For the text-containing cell, return its midpoint in (x, y) coordinate format. 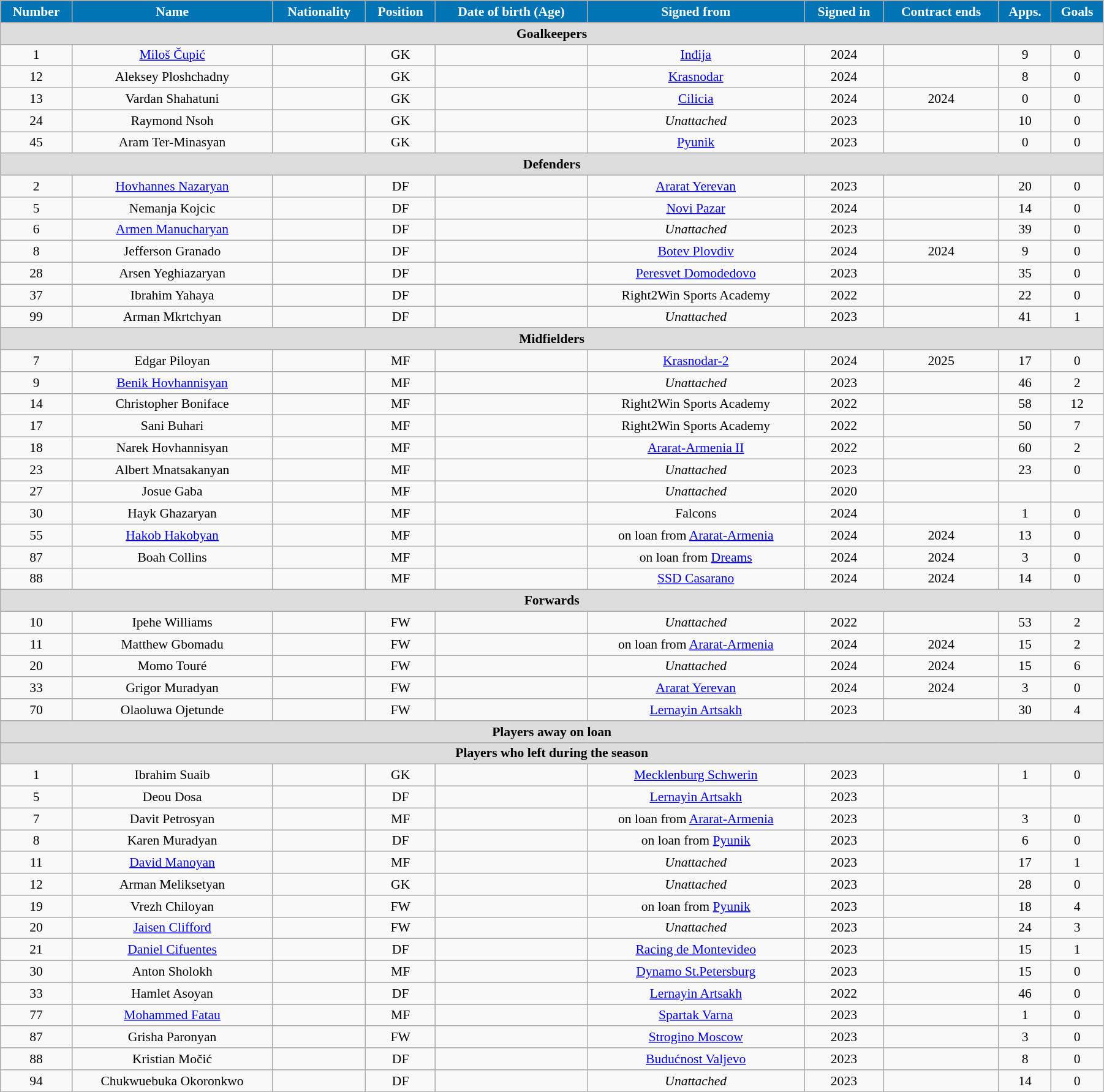
19 (37, 906)
Nemanja Kojcic (173, 208)
Olaoluwa Ojetunde (173, 710)
Inđija (695, 55)
Raymond Nsoh (173, 121)
Momo Touré (173, 666)
Grisha Paronyan (173, 1037)
Players away on loan (552, 732)
Goalkeepers (552, 34)
60 (1024, 448)
Date of birth (Age) (511, 12)
Hovhannes Nazaryan (173, 186)
Contract ends (941, 12)
Arman Meliksetyan (173, 884)
Miloš Čupić (173, 55)
Aram Ter-Minasyan (173, 143)
Hamlet Asoyan (173, 993)
99 (37, 317)
Kristian Močić (173, 1059)
58 (1024, 404)
Goals (1077, 12)
Spartak Varna (695, 1015)
Mecklenburg Schwerin (695, 775)
Defenders (552, 165)
on loan from Dreams (695, 557)
Mohammed Fatau (173, 1015)
Name (173, 12)
Number (37, 12)
Grigor Muradyan (173, 688)
37 (37, 295)
Matthew Gbomadu (173, 644)
Signed from (695, 12)
77 (37, 1015)
Ibrahim Suaib (173, 775)
Ibrahim Yahaya (173, 295)
Vrezh Chiloyan (173, 906)
45 (37, 143)
Sani Buhari (173, 426)
50 (1024, 426)
Vardan Shahatuni (173, 99)
Albert Mnatsakanyan (173, 470)
Peresvet Domodedovo (695, 274)
Edgar Piloyan (173, 361)
Strogino Moscow (695, 1037)
41 (1024, 317)
Ipehe Williams (173, 623)
Botev Plovdiv (695, 252)
2020 (844, 492)
Jaisen Clifford (173, 928)
2025 (941, 361)
55 (37, 535)
22 (1024, 295)
Arsen Yeghiazaryan (173, 274)
Chukwuebuka Okoronkwo (173, 1081)
94 (37, 1081)
Position (401, 12)
Budućnost Valjevo (695, 1059)
Nationality (319, 12)
Hakob Hakobyan (173, 535)
Racing de Montevideo (695, 950)
Dynamo St.Petersburg (695, 972)
Aleksey Ploshchadny (173, 77)
Midfielders (552, 339)
39 (1024, 230)
Karen Muradyan (173, 841)
Forwards (552, 601)
Davit Petrosyan (173, 819)
Hayk Ghazaryan (173, 514)
Jefferson Granado (173, 252)
Signed in (844, 12)
Players who left during the season (552, 753)
Novi Pazar (695, 208)
Boah Collins (173, 557)
Daniel Cifuentes (173, 950)
David Manoyan (173, 863)
53 (1024, 623)
Benik Hovhannisyan (173, 383)
Krasnodar-2 (695, 361)
Ararat-Armenia II (695, 448)
SSD Casarano (695, 579)
Armen Manucharyan (173, 230)
Arman Mkrtchyan (173, 317)
35 (1024, 274)
70 (37, 710)
Apps. (1024, 12)
Cilicia (695, 99)
21 (37, 950)
27 (37, 492)
Josue Gaba (173, 492)
Narek Hovhannisyan (173, 448)
Pyunik (695, 143)
Falcons (695, 514)
Deou Dosa (173, 797)
Christopher Boniface (173, 404)
Anton Sholokh (173, 972)
Krasnodar (695, 77)
